Extract the [X, Y] coordinate from the center of the cell holding the provided text.  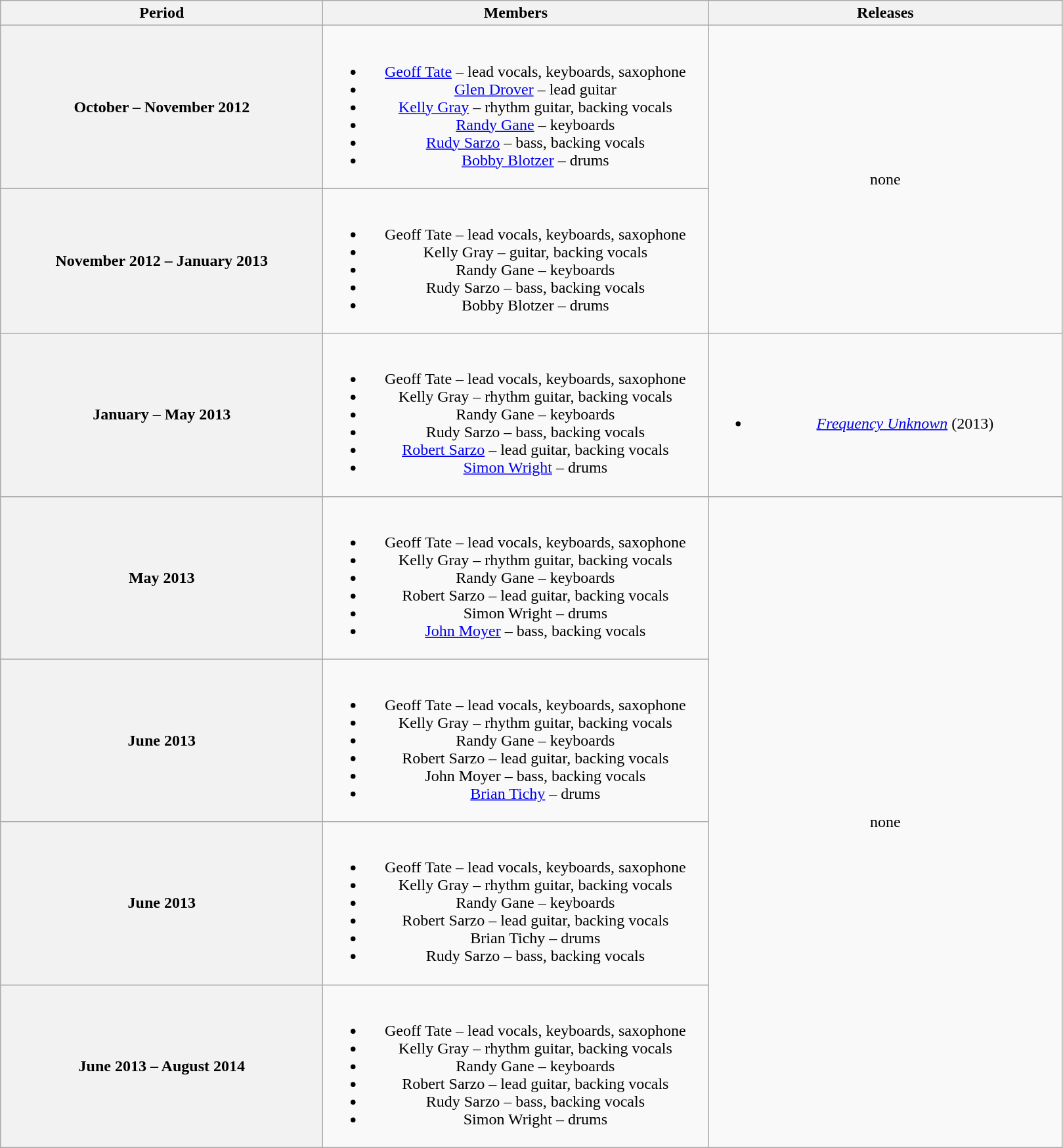
November 2012 – January 2013 [162, 261]
May 2013 [162, 578]
October – November 2012 [162, 107]
Releases [885, 13]
June 2013 – August 2014 [162, 1066]
Period [162, 13]
January – May 2013 [162, 415]
Frequency Unknown (2013) [885, 415]
Members [516, 13]
